Locate the cell with the specified text and output its [x, y] center coordinate. 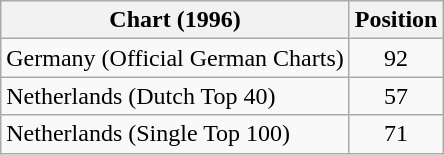
Netherlands (Dutch Top 40) [175, 96]
57 [396, 96]
92 [396, 58]
71 [396, 134]
Germany (Official German Charts) [175, 58]
Position [396, 20]
Chart (1996) [175, 20]
Netherlands (Single Top 100) [175, 134]
